Search for the cell housing the specified text and yield its (x, y) center coordinate. 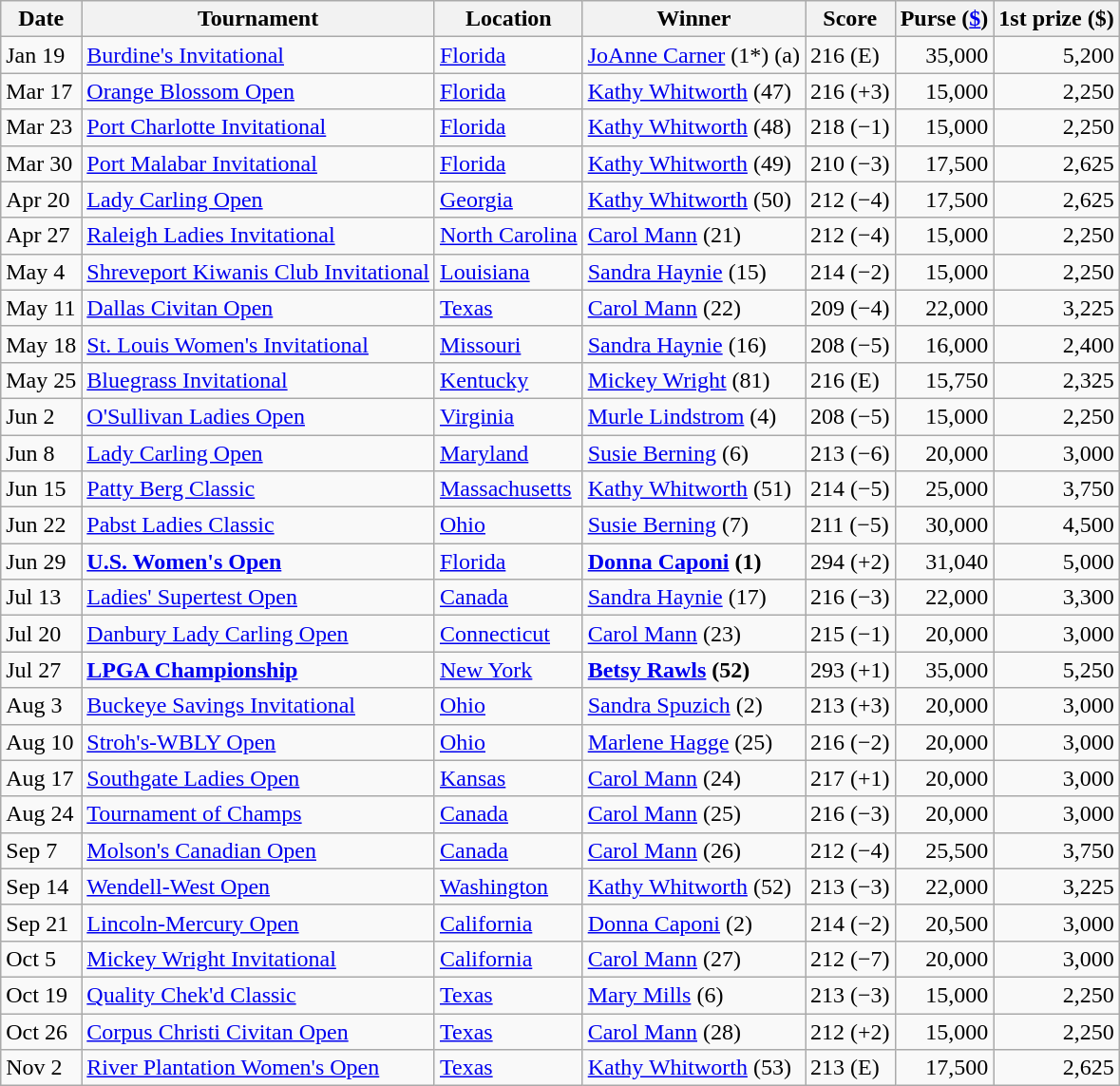
LPGA Championship (258, 670)
Sandra Spuzich (2) (693, 706)
20,500 (944, 923)
Carol Mann (23) (693, 634)
Carol Mann (28) (693, 1031)
Dallas Civitan Open (258, 308)
5,200 (1056, 55)
16,000 (944, 344)
Corpus Christi Civitan Open (258, 1031)
Jun 22 (42, 525)
Pabst Ladies Classic (258, 525)
211 (−5) (851, 525)
212 (−7) (851, 959)
Donna Caponi (2) (693, 923)
Orange Blossom Open (258, 91)
Port Charlotte Invitational (258, 127)
Bluegrass Invitational (258, 380)
Mickey Wright Invitational (258, 959)
Sep 21 (42, 923)
Mary Mills (6) (693, 995)
Jun 8 (42, 453)
31,040 (944, 562)
St. Louis Women's Invitational (258, 344)
Washington (508, 886)
Nov 2 (42, 1068)
Georgia (508, 200)
Kathy Whitworth (51) (693, 489)
Shreveport Kiwanis Club Invitational (258, 272)
Location (508, 19)
Carol Mann (21) (693, 236)
Kentucky (508, 380)
Patty Berg Classic (258, 489)
May 11 (42, 308)
May 25 (42, 380)
New York (508, 670)
213 (E) (851, 1068)
2,325 (1056, 380)
Burdine's Invitational (258, 55)
218 (−1) (851, 127)
Aug 3 (42, 706)
293 (+1) (851, 670)
Winner (693, 19)
May 18 (42, 344)
Kathy Whitworth (47) (693, 91)
O'Sullivan Ladies Open (258, 416)
Carol Mann (22) (693, 308)
30,000 (944, 525)
Ladies' Supertest Open (258, 598)
210 (−3) (851, 163)
Buckeye Savings Invitational (258, 706)
Aug 10 (42, 742)
294 (+2) (851, 562)
4,500 (1056, 525)
Jun 29 (42, 562)
Kathy Whitworth (49) (693, 163)
Raleigh Ladies Invitational (258, 236)
Jul 20 (42, 634)
Score (851, 19)
Sandra Haynie (15) (693, 272)
Oct 26 (42, 1031)
3,300 (1056, 598)
213 (+3) (851, 706)
Tournament (258, 19)
Aug 17 (42, 778)
Carol Mann (25) (693, 814)
1st prize ($) (1056, 19)
Massachusetts (508, 489)
Carol Mann (24) (693, 778)
Danbury Lady Carling Open (258, 634)
Jun 15 (42, 489)
Susie Berning (6) (693, 453)
Kathy Whitworth (53) (693, 1068)
214 (−5) (851, 489)
25,000 (944, 489)
216 (−2) (851, 742)
Maryland (508, 453)
Aug 24 (42, 814)
Sep 7 (42, 850)
5,250 (1056, 670)
5,000 (1056, 562)
Purse ($) (944, 19)
Southgate Ladies Open (258, 778)
Missouri (508, 344)
216 (+3) (851, 91)
May 4 (42, 272)
Apr 27 (42, 236)
Connecticut (508, 634)
Sep 14 (42, 886)
Louisiana (508, 272)
Wendell-West Open (258, 886)
Murle Lindstrom (4) (693, 416)
Lincoln-Mercury Open (258, 923)
Apr 20 (42, 200)
Virginia (508, 416)
Susie Berning (7) (693, 525)
25,500 (944, 850)
Donna Caponi (1) (693, 562)
Carol Mann (26) (693, 850)
212 (+2) (851, 1031)
River Plantation Women's Open (258, 1068)
Kathy Whitworth (48) (693, 127)
Oct 5 (42, 959)
Molson's Canadian Open (258, 850)
Date (42, 19)
JoAnne Carner (1*) (a) (693, 55)
213 (−6) (851, 453)
Marlene Hagge (25) (693, 742)
Stroh's-WBLY Open (258, 742)
North Carolina (508, 236)
Kathy Whitworth (52) (693, 886)
Mar 17 (42, 91)
Jun 2 (42, 416)
Mar 30 (42, 163)
Betsy Rawls (52) (693, 670)
Carol Mann (27) (693, 959)
Tournament of Champs (258, 814)
15,750 (944, 380)
217 (+1) (851, 778)
Port Malabar Invitational (258, 163)
Mickey Wright (81) (693, 380)
Jul 27 (42, 670)
Quality Chek'd Classic (258, 995)
Sandra Haynie (16) (693, 344)
Kathy Whitworth (50) (693, 200)
Jan 19 (42, 55)
Sandra Haynie (17) (693, 598)
Oct 19 (42, 995)
Mar 23 (42, 127)
215 (−1) (851, 634)
Jul 13 (42, 598)
U.S. Women's Open (258, 562)
2,400 (1056, 344)
209 (−4) (851, 308)
Kansas (508, 778)
